Capture the cell that displays the provided text and extract its [x, y] central coordinate. 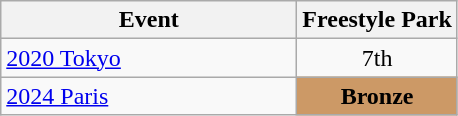
Freestyle Park [378, 20]
Bronze [378, 96]
Event [149, 20]
2020 Tokyo [149, 58]
7th [378, 58]
2024 Paris [149, 96]
